Return [x, y] of the center of cell containing provided text 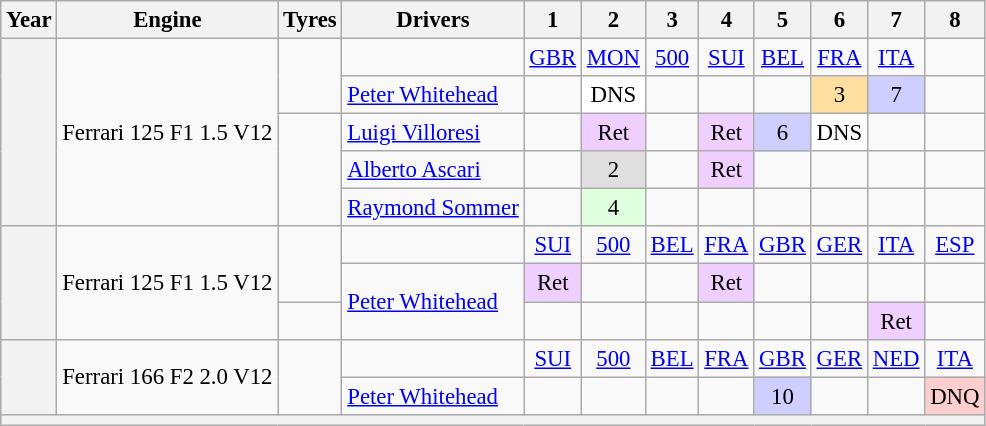
ESP [955, 245]
Raymond Sommer [433, 208]
Alberto Ascari [433, 170]
Ferrari 166 F2 2.0 V12 [168, 376]
DNQ [955, 396]
1 [552, 20]
Engine [168, 20]
5 [782, 20]
NED [896, 358]
MON [613, 58]
Luigi Villoresi [433, 133]
Drivers [433, 20]
10 [782, 396]
8 [955, 20]
Year [29, 20]
Tyres [310, 20]
